Output the (X, Y) coordinate of the center of the cell containing the given text.  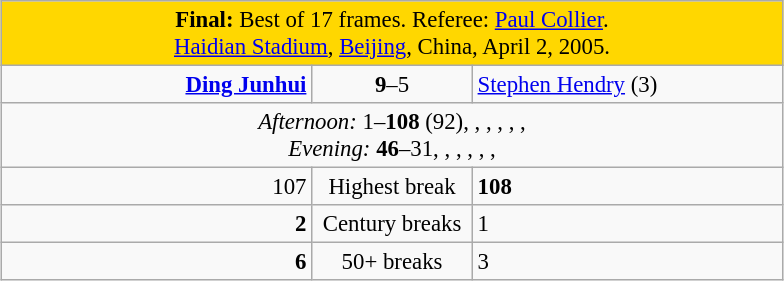
Afternoon: 1–108 (92), , , , , , Evening: 46–31, , , , , , (392, 136)
Ding Junhui (156, 85)
Final: Best of 17 frames. Referee: Paul Collier.Haidian Stadium, Beijing, China, April 2, 2005. (392, 34)
2 (156, 224)
9–5 (392, 85)
107 (156, 187)
50+ breaks (392, 262)
Highest break (392, 187)
108 (628, 187)
Century breaks (392, 224)
6 (156, 262)
1 (628, 224)
3 (628, 262)
Stephen Hendry (3) (628, 85)
